Determine the (x, y) coordinate at the center of the cell enclosing the given text.  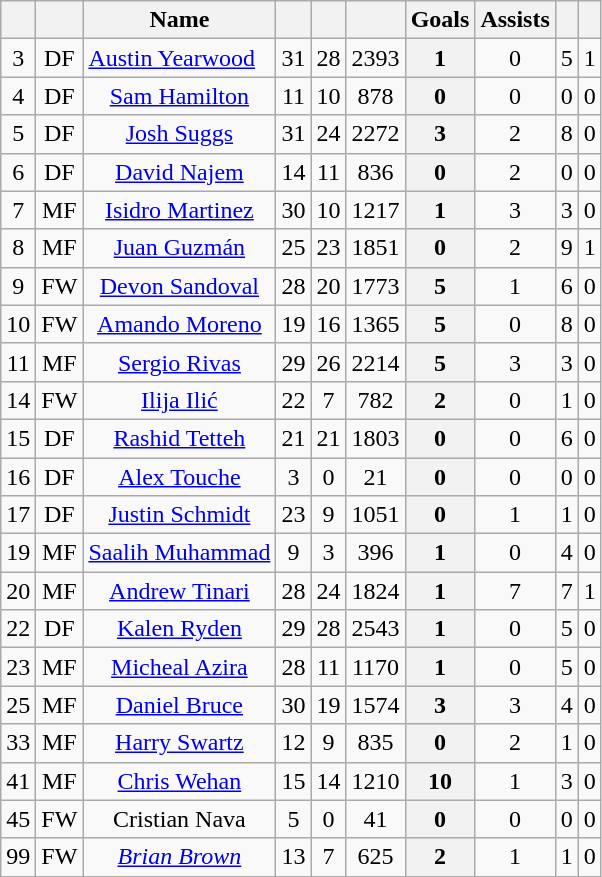
1051 (376, 515)
Harry Swartz (180, 743)
1210 (376, 781)
Juan Guzmán (180, 248)
Cristian Nava (180, 819)
1824 (376, 591)
2272 (376, 134)
Amando Moreno (180, 324)
17 (18, 515)
1773 (376, 286)
99 (18, 857)
Goals (440, 20)
Austin Yearwood (180, 58)
Rashid Tetteh (180, 438)
13 (294, 857)
26 (328, 362)
Brian Brown (180, 857)
Assists (515, 20)
Name (180, 20)
878 (376, 96)
1851 (376, 248)
835 (376, 743)
Isidro Martinez (180, 210)
Daniel Bruce (180, 705)
782 (376, 400)
Justin Schmidt (180, 515)
Devon Sandoval (180, 286)
1217 (376, 210)
Andrew Tinari (180, 591)
Chris Wehan (180, 781)
Kalen Ryden (180, 629)
625 (376, 857)
Josh Suggs (180, 134)
1574 (376, 705)
1170 (376, 667)
396 (376, 553)
45 (18, 819)
2393 (376, 58)
Sergio Rivas (180, 362)
Micheal Azira (180, 667)
12 (294, 743)
33 (18, 743)
1365 (376, 324)
Sam Hamilton (180, 96)
2214 (376, 362)
Ilija Ilić (180, 400)
1803 (376, 438)
2543 (376, 629)
David Najem (180, 172)
Alex Touche (180, 477)
836 (376, 172)
Saalih Muhammad (180, 553)
